Pinpoint the cell where the given text exists, returning its [x, y] midpoint coordinate. 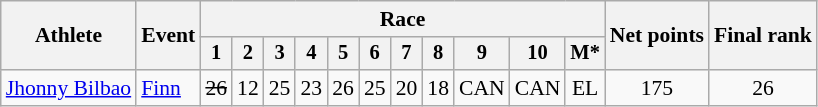
Event [168, 36]
8 [438, 54]
Race [402, 19]
23 [311, 88]
9 [482, 54]
1 [216, 54]
Jhonny Bilbao [68, 88]
7 [407, 54]
M* [584, 54]
4 [311, 54]
3 [280, 54]
6 [375, 54]
Final rank [763, 36]
12 [248, 88]
10 [538, 54]
2 [248, 54]
20 [407, 88]
Athlete [68, 36]
EL [584, 88]
Net points [657, 36]
5 [343, 54]
Finn [168, 88]
18 [438, 88]
175 [657, 88]
